Identify which cell holds the provided text, then report its [X, Y] central coordinate. 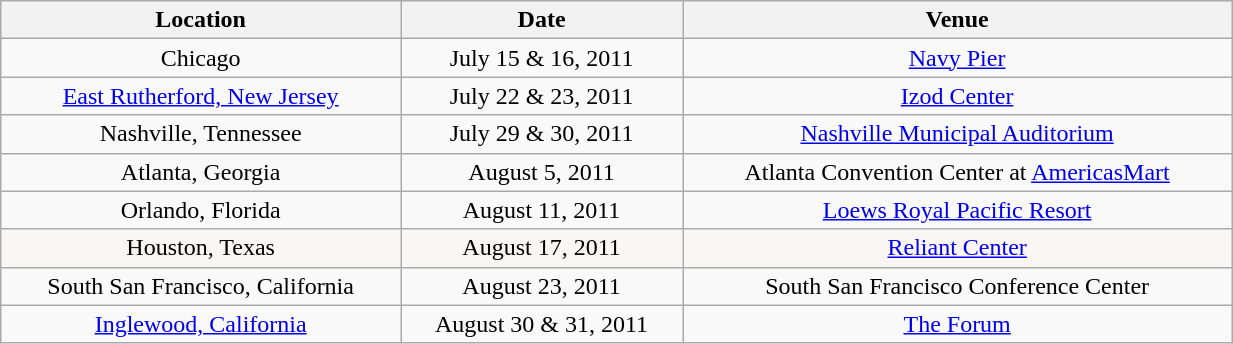
Date [542, 20]
August 11, 2011 [542, 210]
South San Francisco Conference Center [958, 286]
Houston, Texas [201, 248]
Nashville Municipal Auditorium [958, 134]
Orlando, Florida [201, 210]
July 22 & 23, 2011 [542, 96]
July 15 & 16, 2011 [542, 58]
August 5, 2011 [542, 172]
August 30 & 31, 2011 [542, 324]
Izod Center [958, 96]
Loews Royal Pacific Resort [958, 210]
July 29 & 30, 2011 [542, 134]
Nashville, Tennessee [201, 134]
Inglewood, California [201, 324]
Chicago [201, 58]
August 23, 2011 [542, 286]
East Rutherford, New Jersey [201, 96]
South San Francisco, California [201, 286]
August 17, 2011 [542, 248]
Atlanta, Georgia [201, 172]
The Forum [958, 324]
Atlanta Convention Center at AmericasMart [958, 172]
Navy Pier [958, 58]
Reliant Center [958, 248]
Venue [958, 20]
Location [201, 20]
